Find where the given text appears and provide that cell's center as (X, Y) coordinate. 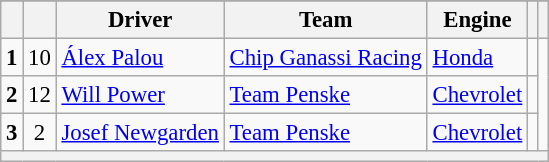
Driver (140, 20)
Chip Ganassi Racing (326, 58)
10 (40, 58)
Will Power (140, 95)
Josef Newgarden (140, 133)
1 (12, 58)
3 (12, 133)
12 (40, 95)
Álex Palou (140, 58)
Engine (477, 20)
Team (326, 20)
Honda (477, 58)
